Provide the (X, Y) coordinate of the cell's center where the given text is located.  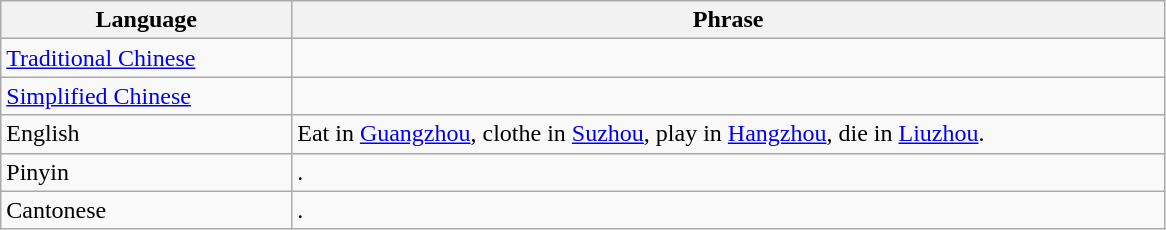
Traditional Chinese (146, 58)
Phrase (728, 20)
Cantonese (146, 210)
Simplified Chinese (146, 96)
Language (146, 20)
English (146, 134)
Pinyin (146, 172)
Eat in Guangzhou, clothe in Suzhou, play in Hangzhou, die in Liuzhou. (728, 134)
